Pinpoint the cell where the given text exists, returning its (X, Y) midpoint coordinate. 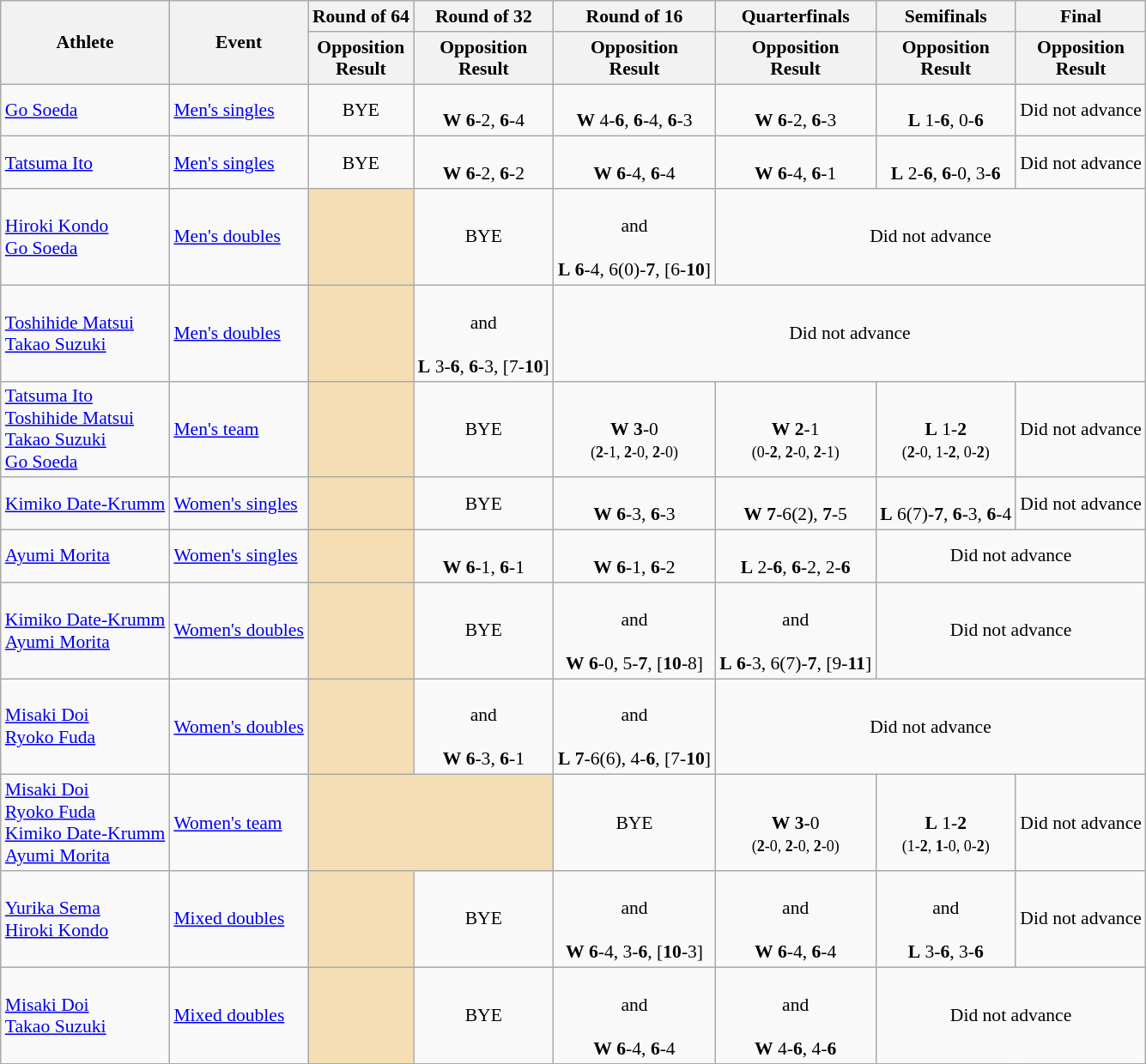
L 2-6, 6-0, 3-6 (946, 163)
Semifinals (946, 16)
W 6-2, 6-4 (484, 110)
Hiroki KondoGo Soeda (86, 237)
W 7-6(2), 7-5 (795, 505)
andW 6-0, 5-7, [10-8] (634, 631)
andL 3-6, 3-6 (946, 919)
W 4-6, 6-4, 6-3 (634, 110)
Misaki DoiTakao Suzuki (86, 1015)
W 2-1(0-2, 2-0, 2-1) (795, 429)
L 2-6, 6-2, 2-6 (795, 556)
andL 7-6(6), 4-6, [7-10] (634, 727)
W 6-3, 6-3 (634, 505)
Misaki DoiRyoko Fuda (86, 727)
andW 4-6, 4-6 (795, 1015)
Tatsuma ItoToshihide MatsuiTakao SuzukiGo Soeda (86, 429)
W 6-1, 6-1 (484, 556)
andL 3-6, 6-3, [7-10] (484, 333)
andL 6-4, 6(0)-7, [6-10] (634, 237)
Misaki DoiRyoko FudaKimiko Date-KrummAyumi Morita (86, 823)
Kimiko Date-Krumm (86, 505)
L 1-2(2-0, 1-2, 0-2) (946, 429)
W 6-2, 6-2 (484, 163)
W 6-4, 6-4 (634, 163)
W 6-1, 6-2 (634, 556)
andL 6-3, 6(7)-7, [9-11] (795, 631)
W 3-0(2-0, 2-0, 2-0) (795, 823)
Kimiko Date-KrummAyumi Morita (86, 631)
Men's team (239, 429)
W 6-2, 6-3 (795, 110)
Round of 16 (634, 16)
W 6-4, 6-1 (795, 163)
Athlete (86, 43)
Round of 32 (484, 16)
W 3-0(2-1, 2-0, 2-0) (634, 429)
andW 6-3, 6-1 (484, 727)
Tatsuma Ito (86, 163)
L 6(7)-7, 6-3, 6-4 (946, 505)
andW 6-4, 3-6, [10-3] (634, 919)
Round of 64 (361, 16)
Ayumi Morita (86, 556)
L 1-2(1-2, 1-0, 0-2) (946, 823)
Final (1081, 16)
Go Soeda (86, 110)
Women's team (239, 823)
Event (239, 43)
Toshihide MatsuiTakao Suzuki (86, 333)
L 1-6, 0-6 (946, 110)
Yurika SemaHiroki Kondo (86, 919)
Quarterfinals (795, 16)
